Locate the cell with the specified text and output its (x, y) center coordinate. 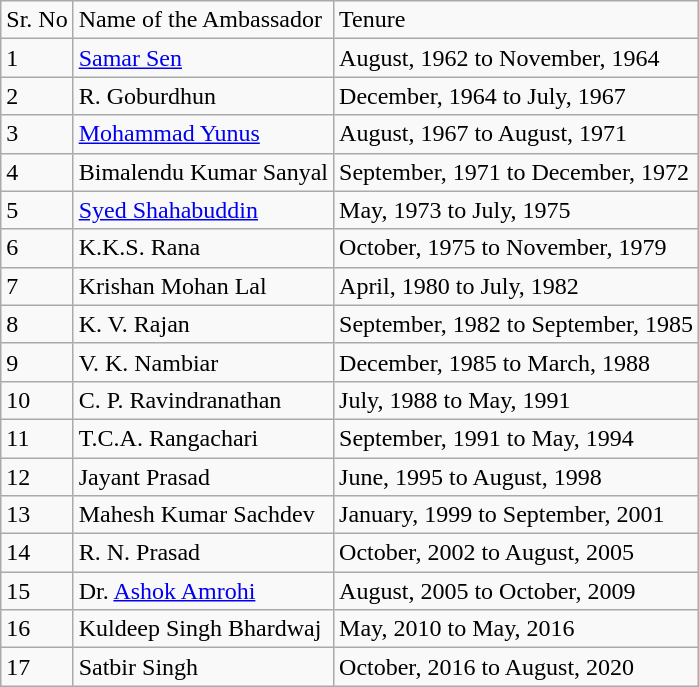
11 (37, 438)
Mahesh Kumar Sachdev (203, 515)
October, 1975 to November, 1979 (516, 248)
Syed Shahabuddin (203, 210)
October, 2016 to August, 2020 (516, 667)
6 (37, 248)
Mohammad Yunus (203, 134)
December, 1985 to March, 1988 (516, 362)
1 (37, 58)
Dr. Ashok Amrohi (203, 591)
Jayant Prasad (203, 477)
August, 1962 to November, 1964 (516, 58)
17 (37, 667)
September, 1991 to May, 1994 (516, 438)
January, 1999 to September, 2001 (516, 515)
4 (37, 172)
3 (37, 134)
Kuldeep Singh Bhardwaj (203, 629)
September, 1971 to December, 1972 (516, 172)
August, 2005 to October, 2009 (516, 591)
August, 1967 to August, 1971 (516, 134)
Name of the Ambassador (203, 20)
2 (37, 96)
Sr. No (37, 20)
5 (37, 210)
May, 1973 to July, 1975 (516, 210)
R. N. Prasad (203, 553)
12 (37, 477)
April, 1980 to July, 1982 (516, 286)
15 (37, 591)
Tenure (516, 20)
16 (37, 629)
Bimalendu Kumar Sanyal (203, 172)
R. Goburdhun (203, 96)
September, 1982 to September, 1985 (516, 324)
May, 2010 to May, 2016 (516, 629)
V. K. Nambiar (203, 362)
T.C.A. Rangachari (203, 438)
Samar Sen (203, 58)
Satbir Singh (203, 667)
8 (37, 324)
7 (37, 286)
June, 1995 to August, 1998 (516, 477)
13 (37, 515)
December, 1964 to July, 1967 (516, 96)
October, 2002 to August, 2005 (516, 553)
K.K.S. Rana (203, 248)
K. V. Rajan (203, 324)
July, 1988 to May, 1991 (516, 400)
9 (37, 362)
10 (37, 400)
Krishan Mohan Lal (203, 286)
C. P. Ravindranathan (203, 400)
14 (37, 553)
